Determine the [X, Y] coordinate at the center of the cell enclosing the given text.  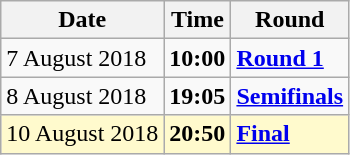
Round [290, 20]
8 August 2018 [82, 96]
Time [198, 20]
20:50 [198, 134]
Semifinals [290, 96]
10:00 [198, 58]
10 August 2018 [82, 134]
7 August 2018 [82, 58]
Final [290, 134]
Round 1 [290, 58]
19:05 [198, 96]
Date [82, 20]
